Identify which cell holds the provided text, then report its (x, y) central coordinate. 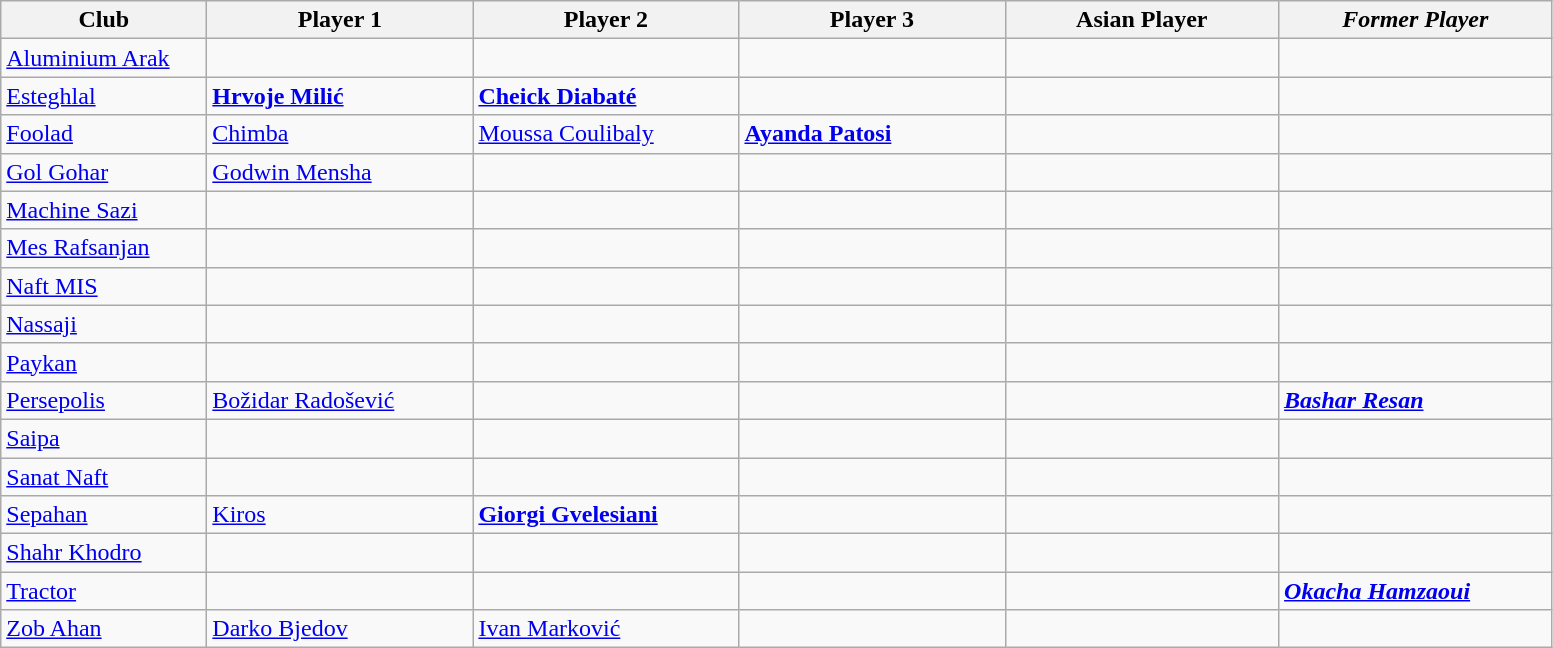
Persepolis (104, 400)
Naft MIS (104, 286)
Bashar Resan (1416, 400)
Former Player (1416, 20)
Player 3 (872, 20)
Kiros (340, 515)
Asian Player (1142, 20)
Cheick Diabaté (606, 96)
Gol Gohar (104, 172)
Esteghlal (104, 96)
Player 2 (606, 20)
Player 1 (340, 20)
Ivan Marković (606, 629)
Sepahan (104, 515)
Hrvoje Milić (340, 96)
Darko Bjedov (340, 629)
Foolad (104, 134)
Aluminium Arak (104, 58)
Mes Rafsanjan (104, 248)
Moussa Coulibaly (606, 134)
Club (104, 20)
Machine Sazi (104, 210)
Zob Ahan (104, 629)
Giorgi Gvelesiani (606, 515)
Ayanda Patosi (872, 134)
Okacha Hamzaoui (1416, 591)
Božidar Radošević (340, 400)
Saipa (104, 438)
Shahr Khodro (104, 553)
Paykan (104, 362)
Sanat Naft (104, 477)
Godwin Mensha (340, 172)
Tractor (104, 591)
Nassaji (104, 324)
Chimba (340, 134)
